Provide the (X, Y) coordinate of the cell's center where the given text is located.  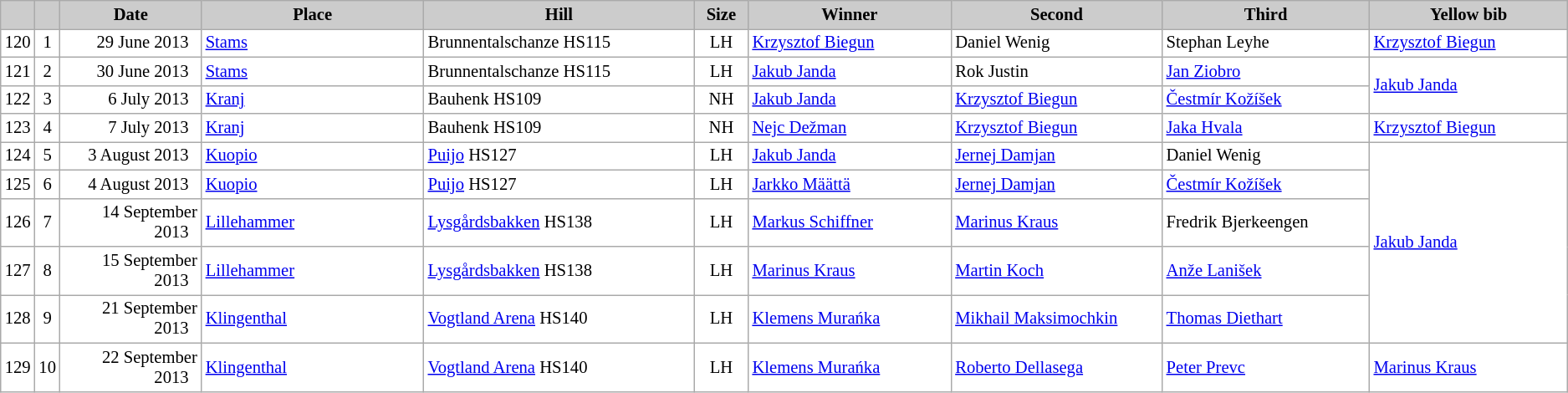
123 (18, 128)
Peter Prevc (1266, 367)
7 July 2013 (130, 128)
Winner (850, 14)
129 (18, 367)
127 (18, 270)
Second (1056, 14)
120 (18, 43)
Third (1266, 14)
9 (47, 319)
8 (47, 270)
7 (47, 222)
15 September 2013 (130, 270)
6 July 2013 (130, 100)
Place (313, 14)
Fredrik Bjerkeengen (1266, 222)
Jan Ziobro (1266, 71)
4 (47, 128)
3 (47, 100)
4 August 2013 (130, 184)
124 (18, 156)
21 September 2013 (130, 319)
Hill (559, 14)
126 (18, 222)
Roberto Dellasega (1056, 367)
5 (47, 156)
29 June 2013 (130, 43)
22 September 2013 (130, 367)
Anže Lanišek (1266, 270)
122 (18, 100)
Stephan Leyhe (1266, 43)
2 (47, 71)
125 (18, 184)
Martin Koch (1056, 270)
Jarkko Määttä (850, 184)
6 (47, 184)
Rok Justin (1056, 71)
30 June 2013 (130, 71)
Jaka Hvala (1266, 128)
121 (18, 71)
3 August 2013 (130, 156)
Thomas Diethart (1266, 319)
10 (47, 367)
Date (130, 14)
Yellow bib (1468, 14)
Nejc Dežman (850, 128)
Markus Schiffner (850, 222)
Size (721, 14)
1 (47, 43)
Mikhail Maksimochkin (1056, 319)
128 (18, 319)
14 September 2013 (130, 222)
